Return the [X, Y] coordinate for the center point of the cell that contains the specified text.  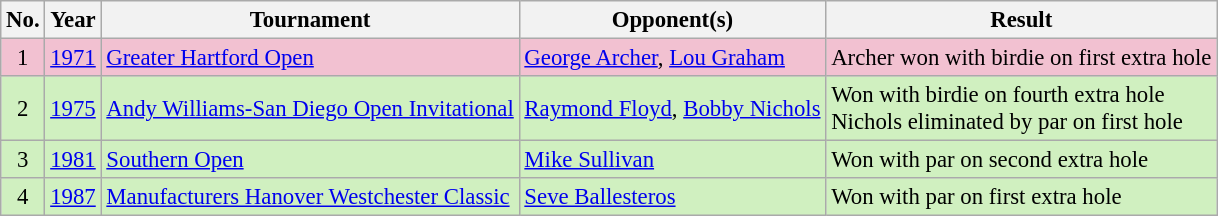
Andy Williams-San Diego Open Invitational [310, 108]
Result [1022, 20]
Archer won with birdie on first extra hole [1022, 58]
Won with birdie on fourth extra holeNichols eliminated by par on first hole [1022, 108]
1987 [73, 197]
1 [23, 58]
Greater Hartford Open [310, 58]
Manufacturers Hanover Westchester Classic [310, 197]
Raymond Floyd, Bobby Nichols [672, 108]
3 [23, 160]
1975 [73, 108]
Tournament [310, 20]
Year [73, 20]
Seve Ballesteros [672, 197]
Won with par on second extra hole [1022, 160]
Won with par on first extra hole [1022, 197]
Mike Sullivan [672, 160]
2 [23, 108]
1971 [73, 58]
Opponent(s) [672, 20]
No. [23, 20]
4 [23, 197]
Southern Open [310, 160]
1981 [73, 160]
George Archer, Lou Graham [672, 58]
